Detect which cell encompasses the target text, then output its (x, y) center coordinate. 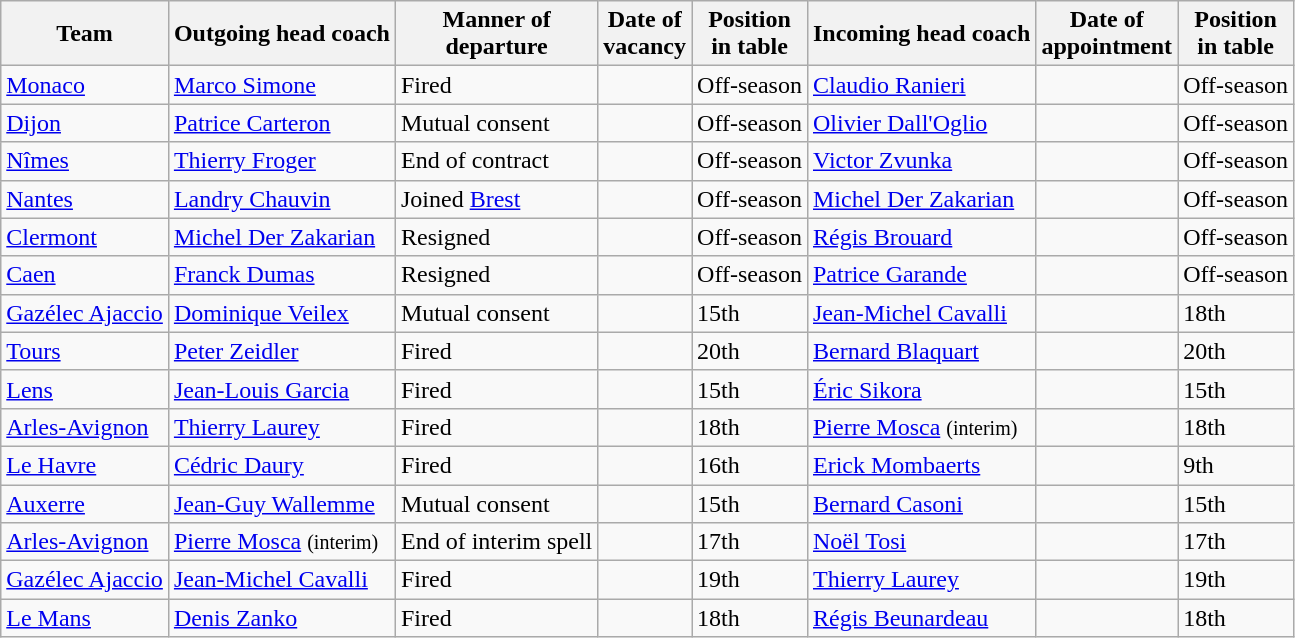
Tours (85, 351)
Lens (85, 389)
Clermont (85, 237)
Manner ofdeparture (496, 34)
Monaco (85, 85)
Olivier Dall'Oglio (921, 123)
Marco Simone (282, 85)
Nîmes (85, 161)
Cédric Daury (282, 465)
Dominique Veilex (282, 313)
Joined Brest (496, 199)
16th (750, 465)
Le Havre (85, 465)
Éric Sikora (921, 389)
Denis Zanko (282, 618)
Outgoing head coach (282, 34)
Landry Chauvin (282, 199)
Régis Brouard (921, 237)
Dijon (85, 123)
Régis Beunardeau (921, 618)
Noël Tosi (921, 542)
Victor Zvunka (921, 161)
End of interim spell (496, 542)
9th (1236, 465)
Le Mans (85, 618)
Erick Mombaerts (921, 465)
Date ofappointment (1107, 34)
Caen (85, 275)
Claudio Ranieri (921, 85)
Incoming head coach (921, 34)
Peter Zeidler (282, 351)
Patrice Garande (921, 275)
Bernard Blaquart (921, 351)
Bernard Casoni (921, 503)
Franck Dumas (282, 275)
Jean-Louis Garcia (282, 389)
Date ofvacancy (645, 34)
End of contract (496, 161)
Patrice Carteron (282, 123)
Team (85, 34)
Auxerre (85, 503)
Jean-Guy Wallemme (282, 503)
Nantes (85, 199)
Thierry Froger (282, 161)
